Output the [X, Y] coordinate of the center of the cell containing the given text.  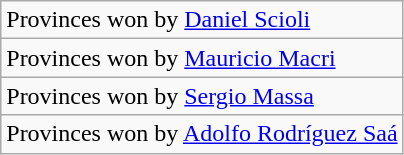
Provinces won by Daniel Scioli [202, 20]
Provinces won by Sergio Massa [202, 96]
Provinces won by Adolfo Rodríguez Saá [202, 134]
Provinces won by Mauricio Macri [202, 58]
